From the cell containing the given text, extract its center point as [x, y] coordinate. 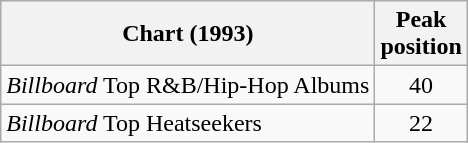
Peakposition [421, 34]
Billboard Top R&B/Hip-Hop Albums [188, 85]
22 [421, 123]
Billboard Top Heatseekers [188, 123]
40 [421, 85]
Chart (1993) [188, 34]
